Capture the cell that displays the provided text and extract its (X, Y) central coordinate. 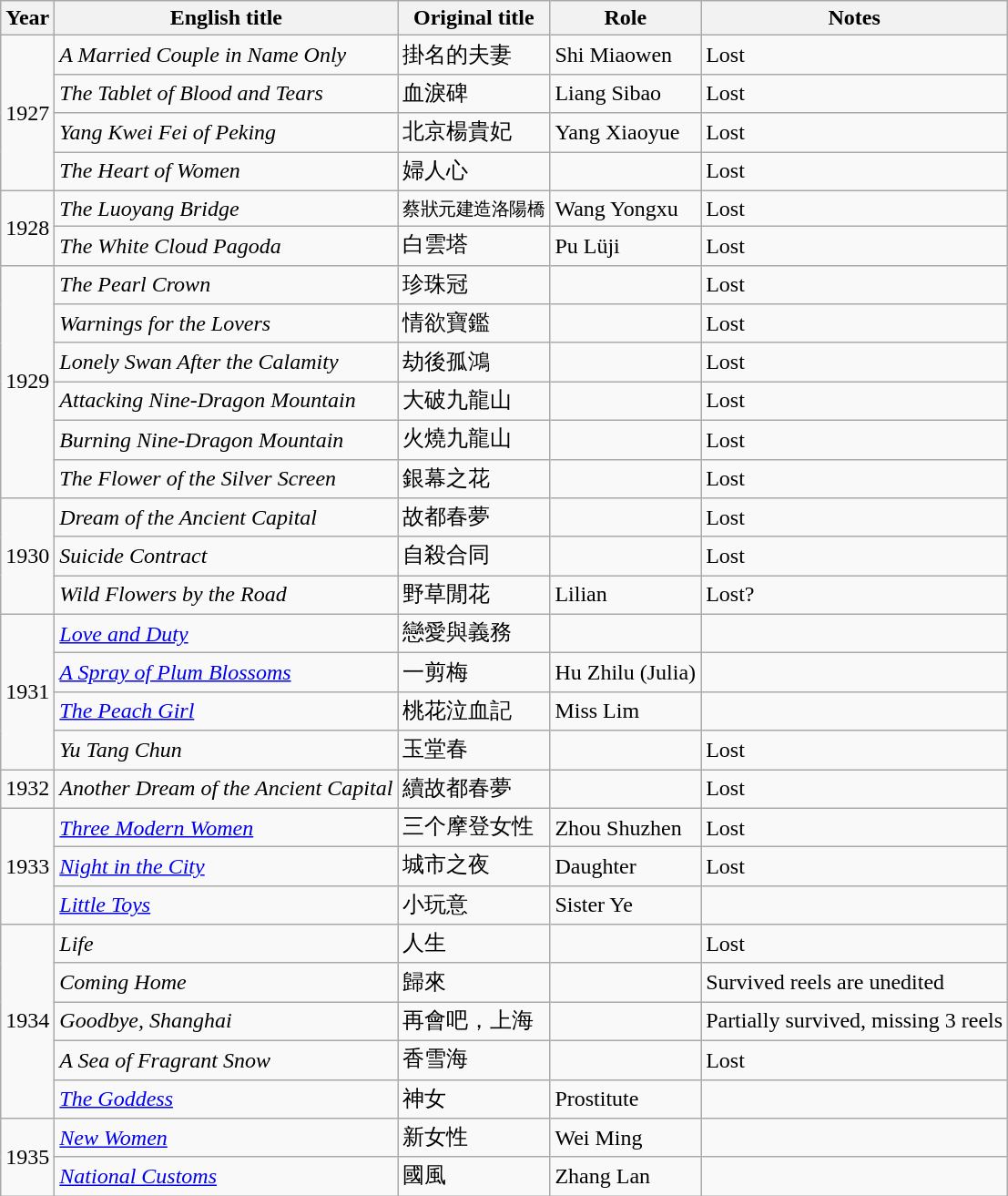
A Spray of Plum Blossoms (226, 672)
國風 (473, 1177)
續故都春夢 (473, 789)
珍珠冠 (473, 284)
1932 (27, 789)
人生 (473, 944)
Role (626, 18)
Original title (473, 18)
Wild Flowers by the Road (226, 596)
Pu Lüji (626, 246)
Warnings for the Lovers (226, 324)
情欲寶鑑 (473, 324)
野草閒花 (473, 596)
北京楊貴妃 (473, 133)
Yang Kwei Fei of Peking (226, 133)
Year (27, 18)
Love and Duty (226, 634)
The Peach Girl (226, 710)
Lilian (626, 596)
Liang Sibao (626, 93)
蔡狀元建造洛陽橋 (473, 209)
玉堂春 (473, 751)
Wei Ming (626, 1139)
Lonely Swan After the Calamity (226, 363)
火燒九龍山 (473, 439)
血淚碑 (473, 93)
The Heart of Women (226, 171)
婦人心 (473, 171)
Shi Miaowen (626, 55)
1933 (27, 866)
Burning Nine-Dragon Mountain (226, 439)
1928 (27, 228)
1934 (27, 1022)
劫後孤鴻 (473, 363)
Little Toys (226, 905)
香雪海 (473, 1060)
The Tablet of Blood and Tears (226, 93)
新女性 (473, 1139)
故都春夢 (473, 517)
Miss Lim (626, 710)
Dream of the Ancient Capital (226, 517)
一剪梅 (473, 672)
Yang Xiaoyue (626, 133)
English title (226, 18)
城市之夜 (473, 867)
The White Cloud Pagoda (226, 246)
The Flower of the Silver Screen (226, 479)
Goodbye, Shanghai (226, 1022)
Coming Home (226, 982)
銀幕之花 (473, 479)
Yu Tang Chun (226, 751)
1929 (27, 381)
Wang Yongxu (626, 209)
A Married Couple in Name Only (226, 55)
Notes (854, 18)
The Goddess (226, 1099)
自殺合同 (473, 556)
Life (226, 944)
Daughter (626, 867)
掛名的夫妻 (473, 55)
Lost? (854, 596)
Three Modern Women (226, 827)
Suicide Contract (226, 556)
Prostitute (626, 1099)
Hu Zhilu (Julia) (626, 672)
1930 (27, 557)
A Sea of Fragrant Snow (226, 1060)
Zhang Lan (626, 1177)
1927 (27, 113)
Sister Ye (626, 905)
大破九龍山 (473, 401)
三个摩登女性 (473, 827)
Attacking Nine-Dragon Mountain (226, 401)
The Luoyang Bridge (226, 209)
1931 (27, 691)
1935 (27, 1157)
The Pearl Crown (226, 284)
桃花泣血記 (473, 710)
Another Dream of the Ancient Capital (226, 789)
National Customs (226, 1177)
New Women (226, 1139)
Night in the City (226, 867)
神女 (473, 1099)
Partially survived, missing 3 reels (854, 1022)
歸來 (473, 982)
Survived reels are unedited (854, 982)
白雲塔 (473, 246)
戀愛與義務 (473, 634)
小玩意 (473, 905)
再會吧，上海 (473, 1022)
Zhou Shuzhen (626, 827)
